Locate the cell with the specified text and output its [x, y] center coordinate. 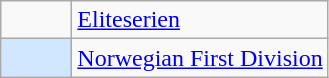
Eliteserien [200, 20]
Norwegian First Division [200, 58]
